For the text-containing cell, return its midpoint in [X, Y] coordinate format. 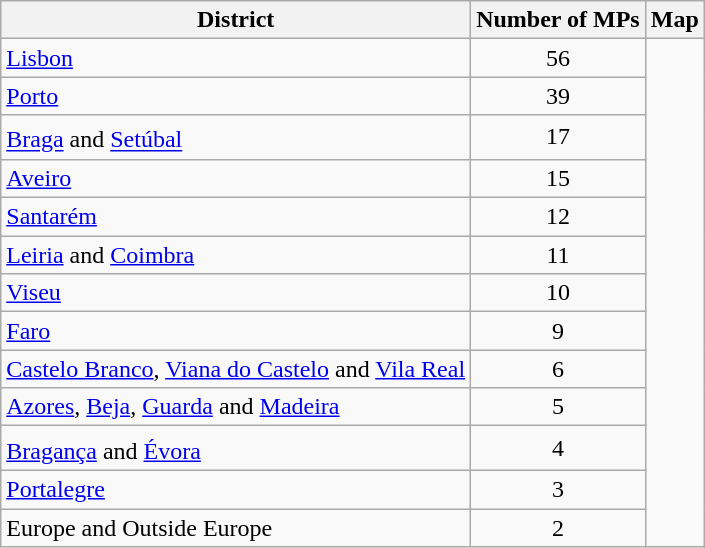
Portalegre [236, 489]
Leiria and Coimbra [236, 255]
2 [558, 528]
11 [558, 255]
39 [558, 96]
Map [674, 20]
Viseu [236, 293]
Braga and Setúbal [236, 138]
Faro [236, 331]
5 [558, 407]
Castelo Branco, Viana do Castelo and Vila Real [236, 369]
Europe and Outside Europe [236, 528]
Bragança and Évora [236, 448]
9 [558, 331]
District [236, 20]
Number of MPs [558, 20]
10 [558, 293]
Porto [236, 96]
17 [558, 138]
Azores, Beja, Guarda and Madeira [236, 407]
15 [558, 178]
12 [558, 217]
3 [558, 489]
6 [558, 369]
56 [558, 58]
Aveiro [236, 178]
Santarém [236, 217]
4 [558, 448]
Lisbon [236, 58]
